Capture the cell that displays the provided text and extract its (X, Y) central coordinate. 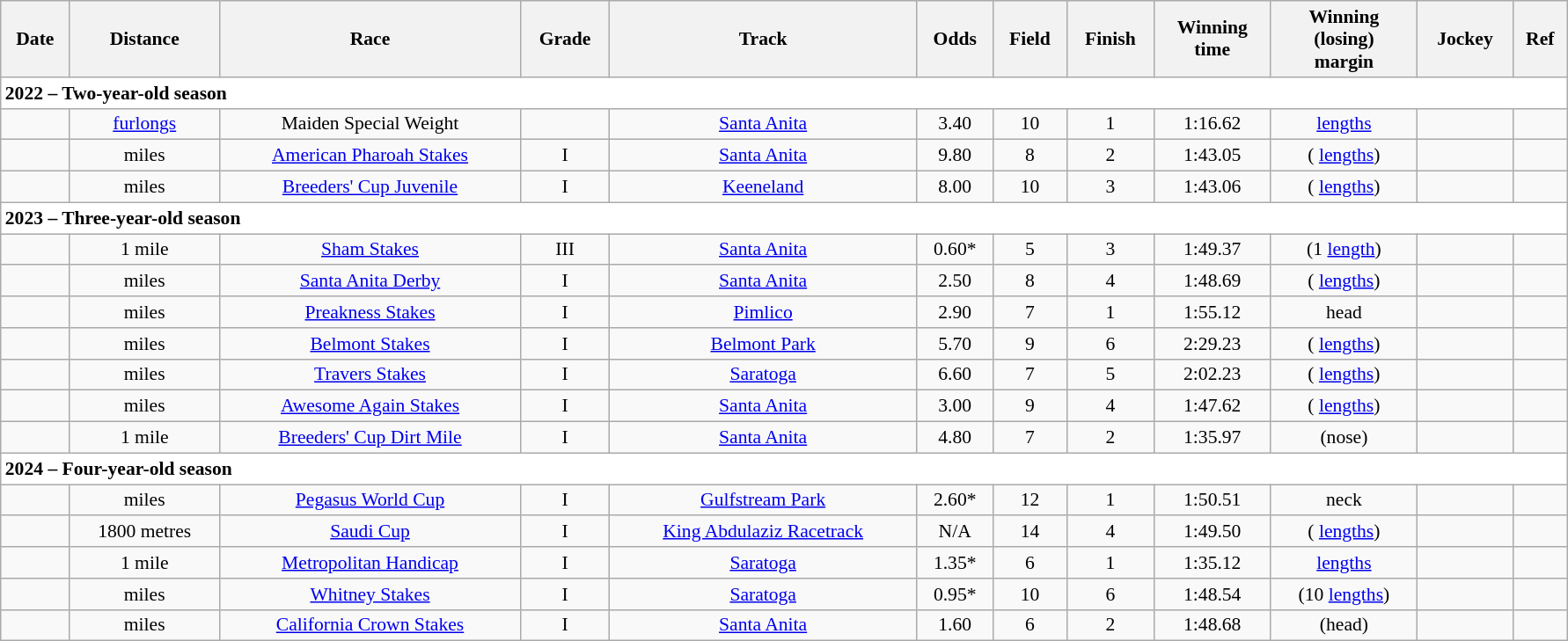
Date (35, 39)
Finish (1110, 39)
(1 length) (1345, 250)
2023 – Three-year-old season (785, 218)
0.60* (956, 250)
Keeneland (764, 187)
Odds (956, 39)
Distance (144, 39)
14 (1029, 532)
2:02.23 (1213, 375)
(head) (1345, 625)
Breeders' Cup Juvenile (370, 187)
Winning(losing)margin (1345, 39)
1:16.62 (1213, 124)
5.70 (956, 344)
1:47.62 (1213, 406)
Winningtime (1213, 39)
King Abdulaziz Racetrack (764, 532)
Awesome Again Stakes (370, 406)
1:48.54 (1213, 594)
furlongs (144, 124)
2022 – Two-year-old season (785, 93)
8.00 (956, 187)
1:43.06 (1213, 187)
1:48.68 (1213, 625)
1.60 (956, 625)
12 (1029, 500)
1:35.12 (1213, 563)
2.90 (956, 312)
Preakness Stakes (370, 312)
6.60 (956, 375)
Saudi Cup (370, 532)
1.35* (956, 563)
Field (1029, 39)
1:50.51 (1213, 500)
Pegasus World Cup (370, 500)
9.80 (956, 156)
Track (764, 39)
Breeders' Cup Dirt Mile (370, 438)
1:55.12 (1213, 312)
4.80 (956, 438)
2.50 (956, 281)
Jockey (1465, 39)
1800 metres (144, 532)
Santa Anita Derby (370, 281)
California Crown Stakes (370, 625)
Belmont Park (764, 344)
1:35.97 (1213, 438)
1:43.05 (1213, 156)
Belmont Stakes (370, 344)
2:29.23 (1213, 344)
0.95* (956, 594)
Pimlico (764, 312)
Metropolitan Handicap (370, 563)
Whitney Stakes (370, 594)
Travers Stakes (370, 375)
Gulfstream Park (764, 500)
N/A (956, 532)
1:49.50 (1213, 532)
(10 lengths) (1345, 594)
head (1345, 312)
3.00 (956, 406)
(nose) (1345, 438)
Race (370, 39)
American Pharoah Stakes (370, 156)
2024 – Four-year-old season (785, 469)
neck (1345, 500)
Sham Stakes (370, 250)
III (565, 250)
Ref (1540, 39)
Grade (565, 39)
1:48.69 (1213, 281)
3.40 (956, 124)
2.60* (956, 500)
1:49.37 (1213, 250)
Maiden Special Weight (370, 124)
